Capture the cell that displays the provided text and extract its (X, Y) central coordinate. 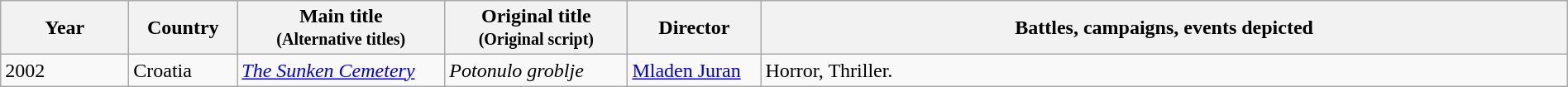
Croatia (184, 70)
Horror, Thriller. (1164, 70)
Year (65, 28)
Potonulo groblje (536, 70)
Original title(Original script) (536, 28)
The Sunken Cemetery (341, 70)
Director (695, 28)
Mladen Juran (695, 70)
Main title(Alternative titles) (341, 28)
2002 (65, 70)
Battles, campaigns, events depicted (1164, 28)
Country (184, 28)
